Return (x, y) of the center of cell containing provided text 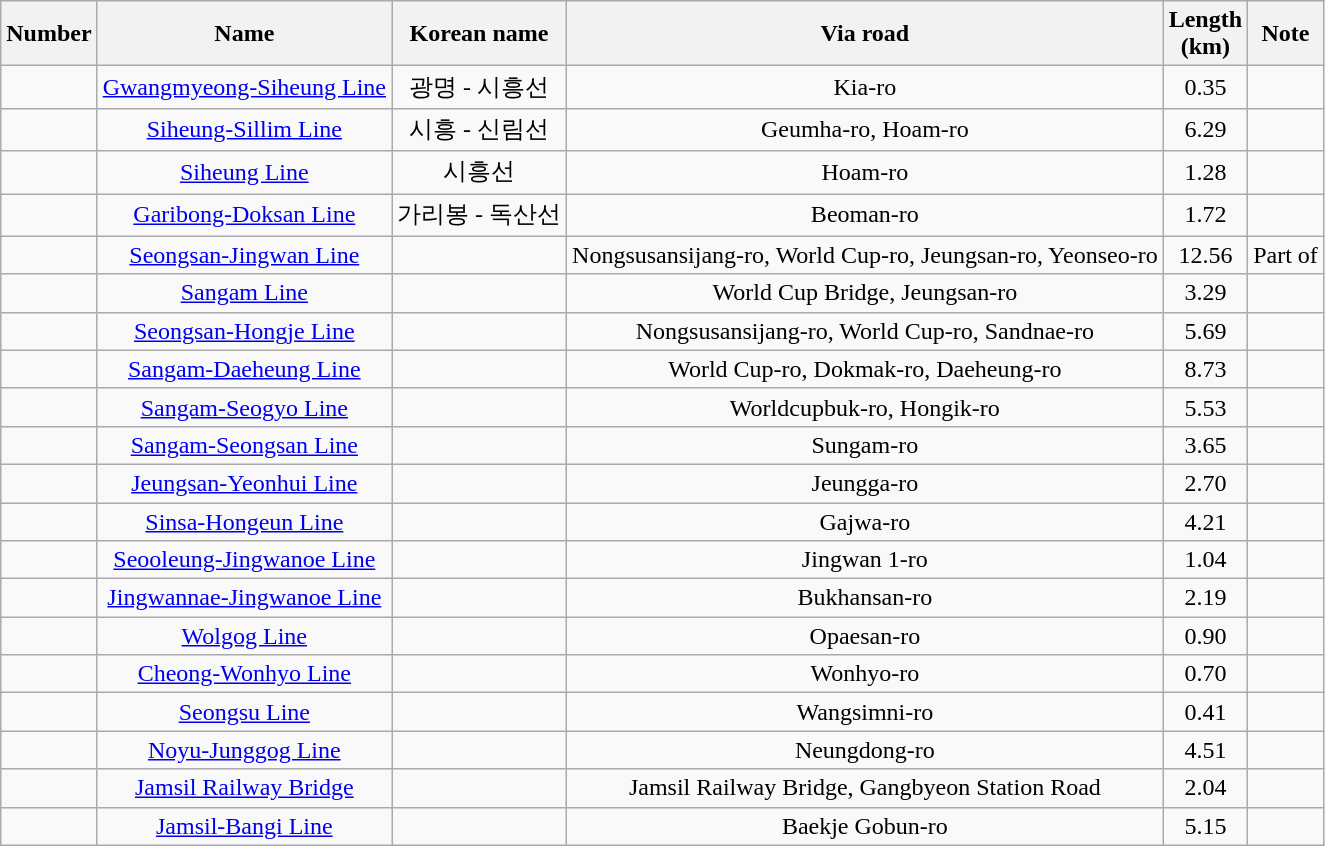
Opaesan-ro (866, 636)
Siheung-Sillim Line (244, 130)
Seongsan-Jingwan Line (244, 255)
Noyu-Junggog Line (244, 750)
2.04 (1205, 788)
Geumha-ro, Hoam-ro (866, 130)
3.65 (1205, 445)
Baekje Gobun-ro (866, 826)
4.51 (1205, 750)
Jingwannae-Jingwanoe Line (244, 598)
Korean name (480, 34)
Sinsa-Hongeun Line (244, 521)
Nongsusansijang-ro, World Cup-ro, Sandnae-ro (866, 331)
Bukhansan-ro (866, 598)
World Cup Bridge, Jeungsan-ro (866, 293)
시흥 - 신림선 (480, 130)
광명 - 시흥선 (480, 88)
Gwangmyeong-Siheung Line (244, 88)
Beoman-ro (866, 216)
Jamsil-Bangi Line (244, 826)
Seongsu Line (244, 712)
2.19 (1205, 598)
Sangam Line (244, 293)
Wangsimni-ro (866, 712)
Jeungsan-Yeonhui Line (244, 483)
Kia-ro (866, 88)
Jamsil Railway Bridge, Gangbyeon Station Road (866, 788)
Garibong-Doksan Line (244, 216)
Sungam-ro (866, 445)
World Cup-ro, Dokmak-ro, Daeheung-ro (866, 369)
Jingwan 1-ro (866, 560)
Wonhyo-ro (866, 674)
Sangam-Seogyo Line (244, 407)
5.69 (1205, 331)
1.72 (1205, 216)
Seooleung-Jingwanoe Line (244, 560)
Via road (866, 34)
1.04 (1205, 560)
Jamsil Railway Bridge (244, 788)
Cheong-Wonhyo Line (244, 674)
2.70 (1205, 483)
Number (49, 34)
0.70 (1205, 674)
Wolgog Line (244, 636)
Siheung Line (244, 172)
Nongsusansijang-ro, World Cup-ro, Jeungsan-ro, Yeonseo-ro (866, 255)
Sangam-Seongsan Line (244, 445)
5.15 (1205, 826)
12.56 (1205, 255)
Neungdong-ro (866, 750)
Name (244, 34)
Jeungga-ro (866, 483)
0.90 (1205, 636)
4.21 (1205, 521)
Note (1286, 34)
시흥선 (480, 172)
0.41 (1205, 712)
Length(km) (1205, 34)
Seongsan-Hongje Line (244, 331)
Gajwa-ro (866, 521)
Sangam-Daeheung Line (244, 369)
3.29 (1205, 293)
Part of (1286, 255)
5.53 (1205, 407)
6.29 (1205, 130)
1.28 (1205, 172)
0.35 (1205, 88)
가리봉 - 독산선 (480, 216)
8.73 (1205, 369)
Worldcupbuk-ro, Hongik-ro (866, 407)
Hoam-ro (866, 172)
